Identify which cell holds the provided text, then report its (X, Y) central coordinate. 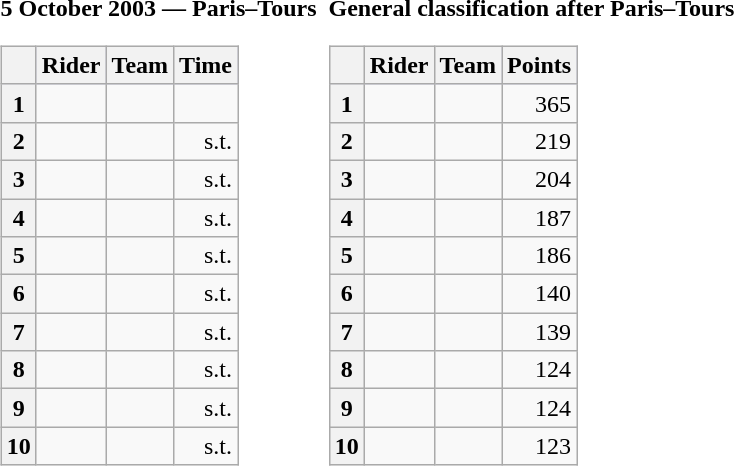
123 (540, 446)
204 (540, 179)
186 (540, 256)
187 (540, 217)
140 (540, 294)
Points (540, 65)
365 (540, 103)
Time (206, 65)
139 (540, 332)
219 (540, 141)
